For the text-containing cell, return its midpoint in (X, Y) coordinate format. 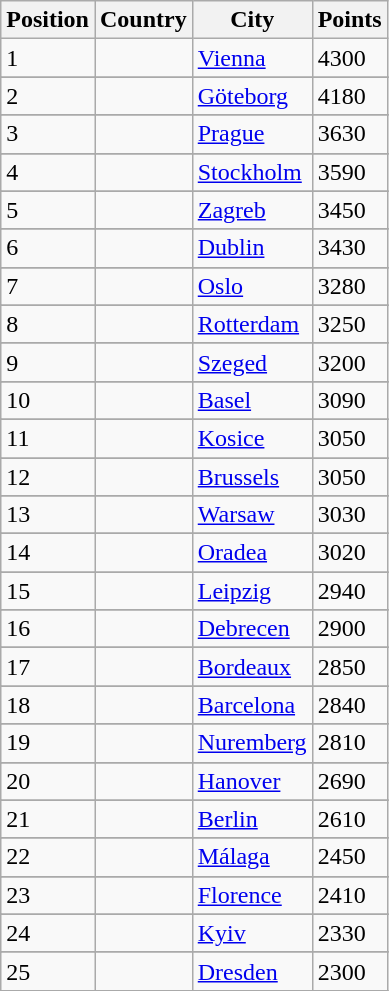
2840 (350, 705)
2810 (350, 743)
Berlin (252, 819)
Points (350, 20)
2940 (350, 591)
8 (48, 324)
21 (48, 819)
18 (48, 705)
Vienna (252, 58)
Zagreb (252, 210)
3630 (350, 134)
2850 (350, 667)
2330 (350, 933)
3590 (350, 172)
3250 (350, 324)
16 (48, 629)
Oradea (252, 553)
Kyiv (252, 933)
2 (48, 96)
17 (48, 667)
Göteborg (252, 96)
Basel (252, 400)
Country (143, 20)
3 (48, 134)
2900 (350, 629)
Szeged (252, 362)
Oslo (252, 286)
7 (48, 286)
Stockholm (252, 172)
Brussels (252, 477)
Position (48, 20)
4300 (350, 58)
Prague (252, 134)
2300 (350, 971)
3090 (350, 400)
3450 (350, 210)
23 (48, 895)
5 (48, 210)
11 (48, 438)
3020 (350, 553)
9 (48, 362)
3280 (350, 286)
24 (48, 933)
2410 (350, 895)
14 (48, 553)
6 (48, 248)
12 (48, 477)
Florence (252, 895)
Warsaw (252, 515)
22 (48, 857)
25 (48, 971)
3430 (350, 248)
2610 (350, 819)
Dublin (252, 248)
15 (48, 591)
Rotterdam (252, 324)
Nuremberg (252, 743)
Leipzig (252, 591)
Debrecen (252, 629)
Kosice (252, 438)
3030 (350, 515)
4 (48, 172)
City (252, 20)
13 (48, 515)
1 (48, 58)
19 (48, 743)
3200 (350, 362)
Bordeaux (252, 667)
Hanover (252, 781)
Dresden (252, 971)
2450 (350, 857)
2690 (350, 781)
20 (48, 781)
4180 (350, 96)
Barcelona (252, 705)
Málaga (252, 857)
10 (48, 400)
